Identify which cell holds the provided text, then report its [X, Y] central coordinate. 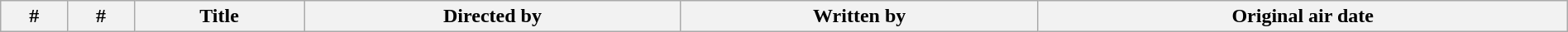
Original air date [1303, 16]
Title [218, 16]
Directed by [493, 16]
Written by [859, 16]
